Return [x, y] of the center of cell containing provided text 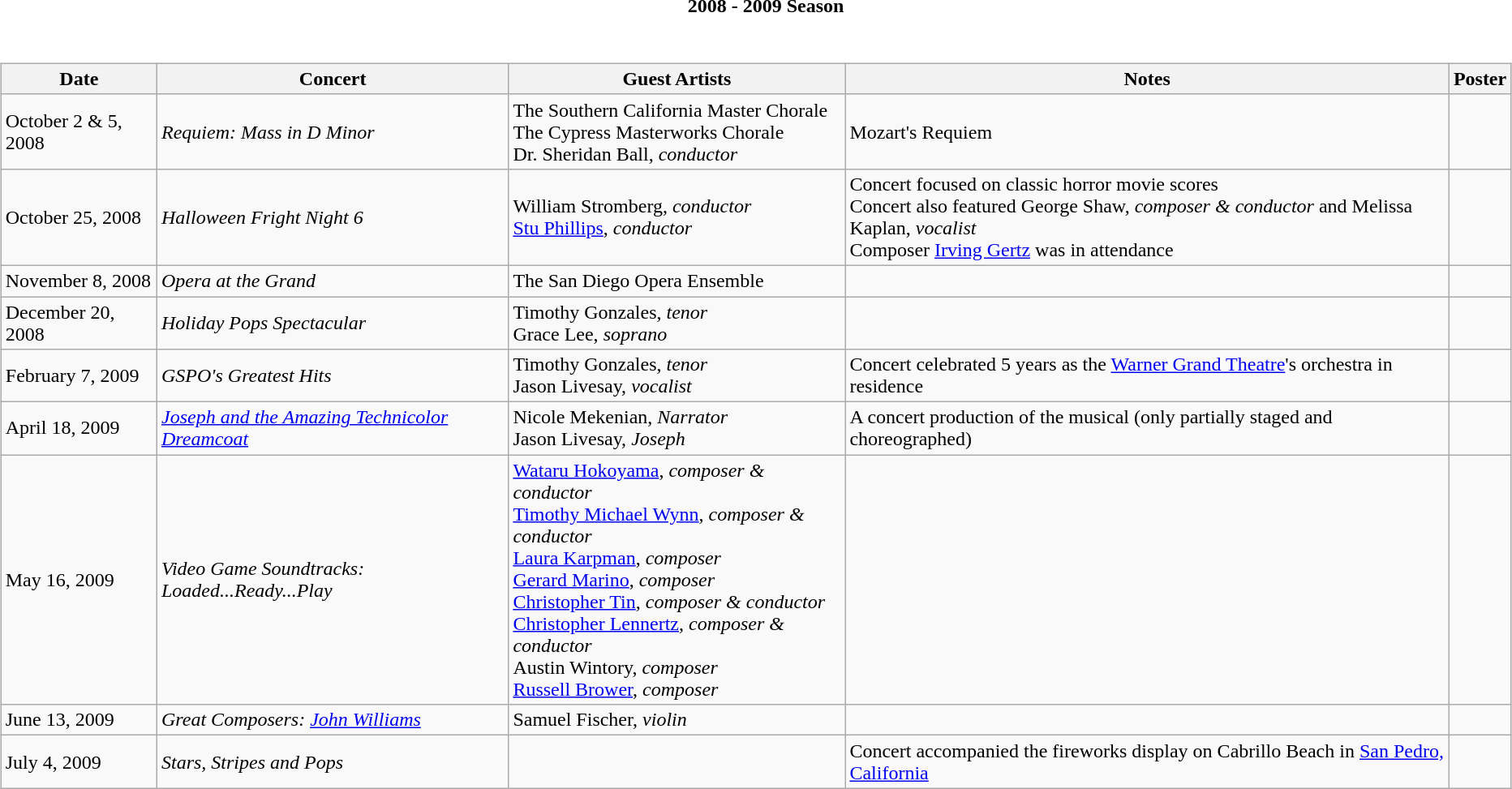
Timothy Gonzales, tenorGrace Lee, soprano [677, 323]
Holiday Pops Spectacular [333, 323]
William Stromberg, conductorStu Phillips, conductor [677, 217]
Samuel Fischer, violin [677, 720]
Requiem: Mass in D Minor [333, 131]
Poster [1480, 79]
October 2 & 5, 2008 [79, 131]
Video Game Soundtracks: Loaded...Ready...Play [333, 580]
Stars, Stripes and Pops [333, 762]
Joseph and the Amazing Technicolor Dreamcoat [333, 428]
February 7, 2009 [79, 376]
Halloween Fright Night 6 [333, 217]
April 18, 2009 [79, 428]
Date [79, 79]
Great Composers: John Williams [333, 720]
June 13, 2009 [79, 720]
December 20, 2008 [79, 323]
The Southern California Master ChoraleThe Cypress Masterworks ChoraleDr. Sheridan Ball, conductor [677, 131]
Concert celebrated 5 years as the Warner Grand Theatre's orchestra in residence [1147, 376]
Mozart's Requiem [1147, 131]
July 4, 2009 [79, 762]
May 16, 2009 [79, 580]
Guest Artists [677, 79]
Timothy Gonzales, tenorJason Livesay, vocalist [677, 376]
Notes [1147, 79]
November 8, 2008 [79, 281]
GSPO's Greatest Hits [333, 376]
October 25, 2008 [79, 217]
Concert [333, 79]
Nicole Mekenian, NarratorJason Livesay, Joseph [677, 428]
Concert accompanied the fireworks display on Cabrillo Beach in San Pedro, California [1147, 762]
A concert production of the musical (only partially staged and choreographed) [1147, 428]
The San Diego Opera Ensemble [677, 281]
Opera at the Grand [333, 281]
